Pinpoint the cell where the given text exists, returning its (X, Y) midpoint coordinate. 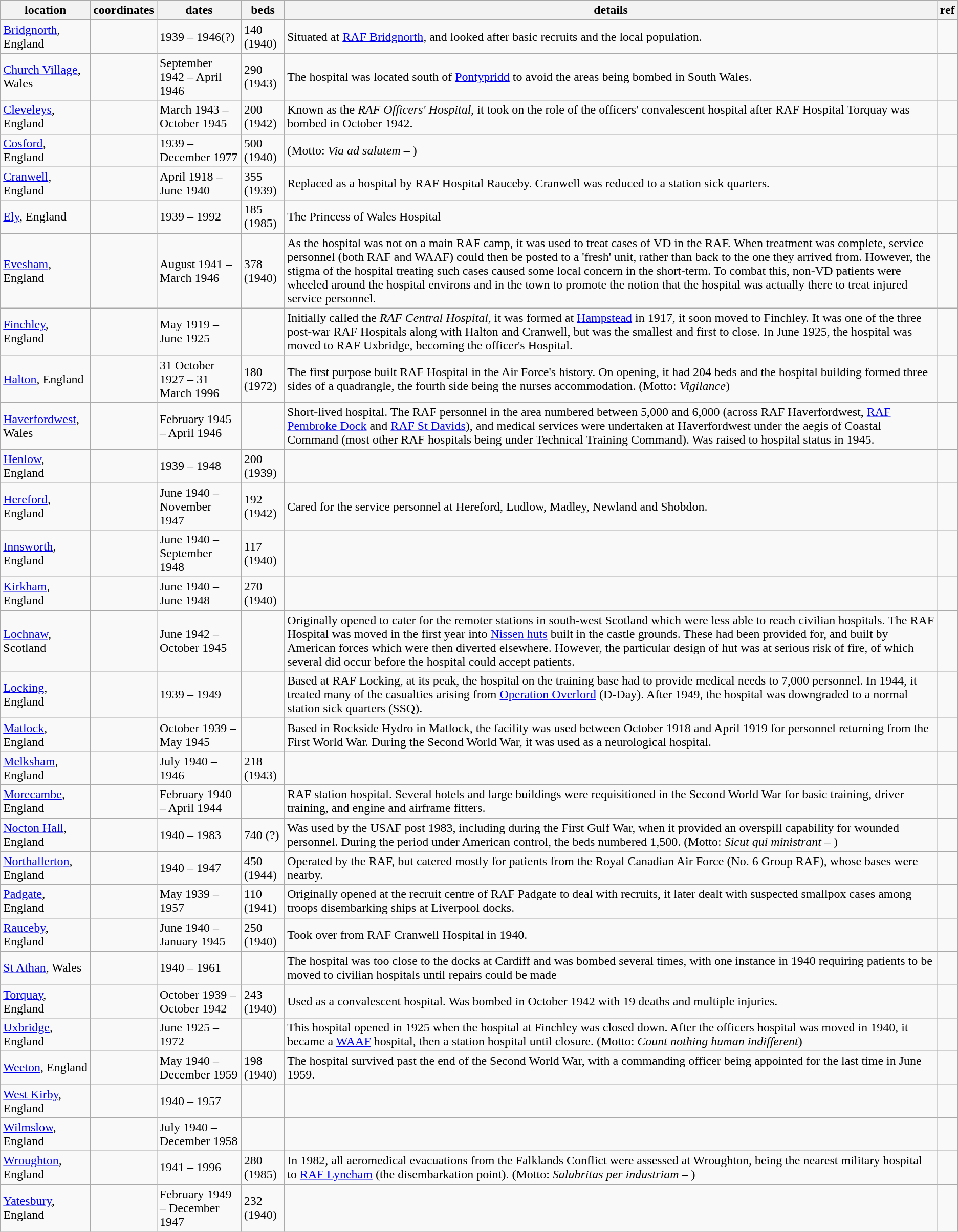
1940 – 1983 (199, 835)
740 (?) (263, 835)
August 1941 – March 1946 (199, 271)
details (611, 10)
Used as a convalescent hospital. Was bombed in October 1942 with 19 deaths and multiple injuries. (611, 1001)
Haverfordwest, Wales (46, 426)
October 1939 – October 1942 (199, 1001)
198 (1940) (263, 1067)
Church Village, Wales (46, 77)
May 1939 – 1957 (199, 901)
1939 – 1948 (199, 466)
Innsworth, England (46, 554)
June 1925 – 1972 (199, 1035)
June 1940 – November 1947 (199, 507)
July 1940 – December 1958 (199, 1135)
(Motto: Via ad salutem – ) (611, 150)
250 (1940) (263, 934)
dates (199, 10)
beds (263, 10)
450 (1944) (263, 868)
Lochnaw, Scotland (46, 641)
March 1943 – October 1945 (199, 117)
290 (1943) (263, 77)
April 1918 – June 1940 (199, 183)
Yatesbury, England (46, 1208)
June 1940 – January 1945 (199, 934)
Cared for the service personnel at Hereford, Ludlow, Madley, Newland and Shobdon. (611, 507)
July 1940 – 1946 (199, 768)
Padgate, England (46, 901)
Henlow, England (46, 466)
Finchley, England (46, 332)
243 (1940) (263, 1001)
Cleveleys, England (46, 117)
1940 – 1957 (199, 1101)
Weeton, England (46, 1067)
coordinates (124, 10)
Hereford, England (46, 507)
Evesham, England (46, 271)
The hospital survived past the end of the Second World War, with a commanding officer being appointed for the last time in June 1959. (611, 1067)
June 1942 – October 1945 (199, 641)
Replaced as a hospital by RAF Hospital Rauceby. Cranwell was reduced to a station sick quarters. (611, 183)
Northallerton, England (46, 868)
Locking, England (46, 695)
1940 – 1947 (199, 868)
Rauceby, England (46, 934)
280 (1985) (263, 1168)
1939 – 1949 (199, 695)
Melksham, England (46, 768)
Operated by the RAF, but catered mostly for patients from the Royal Canadian Air Force (No. 6 Group RAF), whose bases were nearby. (611, 868)
West Kirby, England (46, 1101)
February 1949 – December 1947 (199, 1208)
1940 – 1961 (199, 968)
Morecambe, England (46, 801)
Torquay, England (46, 1001)
180 (1972) (263, 379)
June 1940 – June 1948 (199, 593)
110 (1941) (263, 901)
500 (1940) (263, 150)
218 (1943) (263, 768)
February 1945 – April 1946 (199, 426)
Wilmslow, England (46, 1135)
270 (1940) (263, 593)
Took over from RAF Cranwell Hospital in 1940. (611, 934)
Bridgnorth, England (46, 37)
October 1939 – May 1945 (199, 735)
140 (1940) (263, 37)
378 (1940) (263, 271)
1939 – 1992 (199, 217)
Uxbridge, England (46, 1035)
Halton, England (46, 379)
Nocton Hall, England (46, 835)
Kirkham, England (46, 593)
September 1942 – April 1946 (199, 77)
Cranwell, England (46, 183)
Situated at RAF Bridgnorth, and looked after basic recruits and the local population. (611, 37)
The hospital was located south of Pontypridd to avoid the areas being bombed in South Wales. (611, 77)
192 (1942) (263, 507)
May 1940 – December 1959 (199, 1067)
June 1940 – September 1948 (199, 554)
232 (1940) (263, 1208)
February 1940 – April 1944 (199, 801)
Cosford, England (46, 150)
31 October 1927 – 31 March 1996 (199, 379)
355 (1939) (263, 183)
The Princess of Wales Hospital (611, 217)
location (46, 10)
200 (1942) (263, 117)
1939 – December 1977 (199, 150)
117 (1940) (263, 554)
Matlock, England (46, 735)
Ely, England (46, 217)
Wroughton, England (46, 1168)
200 (1939) (263, 466)
St Athan, Wales (46, 968)
1941 – 1996 (199, 1168)
185 (1985) (263, 217)
May 1919 – June 1925 (199, 332)
ref (947, 10)
1939 – 1946(?) (199, 37)
